From the cell containing the given text, extract its center point as [x, y] coordinate. 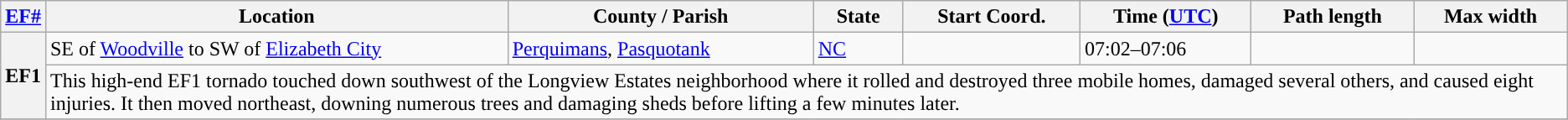
State [858, 17]
Max width [1491, 17]
SE of Woodville to SW of Elizabeth City [276, 49]
County / Parish [660, 17]
NC [858, 49]
Path length [1333, 17]
Start Coord. [992, 17]
Location [276, 17]
Perquimans, Pasquotank [660, 49]
07:02–07:06 [1165, 49]
EF1 [23, 76]
Time (UTC) [1165, 17]
EF# [23, 17]
